Provide the (x, y) coordinate of the cell's center where the given text is located.  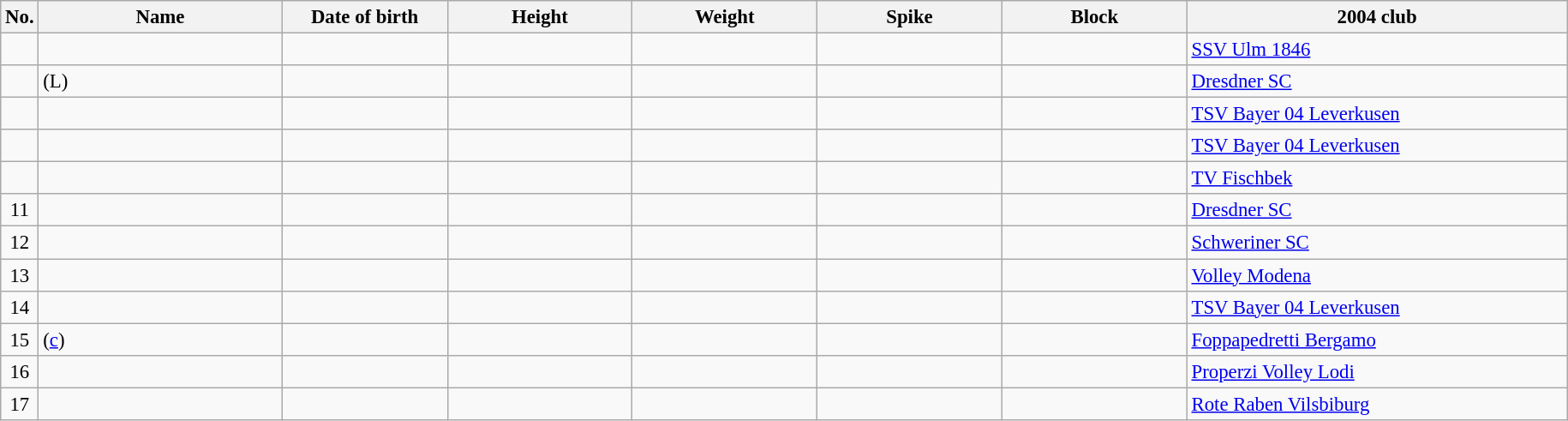
Date of birth (365, 17)
Volley Modena (1377, 275)
Spike (910, 17)
Name (160, 17)
2004 club (1377, 17)
Weight (725, 17)
14 (20, 307)
Rote Raben Vilsbiburg (1377, 404)
17 (20, 404)
No. (20, 17)
12 (20, 243)
13 (20, 275)
15 (20, 340)
TV Fischbek (1377, 178)
Height (540, 17)
(c) (160, 340)
Block (1094, 17)
Foppapedretti Bergamo (1377, 340)
SSV Ulm 1846 (1377, 50)
16 (20, 371)
Schweriner SC (1377, 243)
Properzi Volley Lodi (1377, 371)
(L) (160, 81)
11 (20, 210)
